Extract the [x, y] coordinate from the center of the cell holding the provided text.  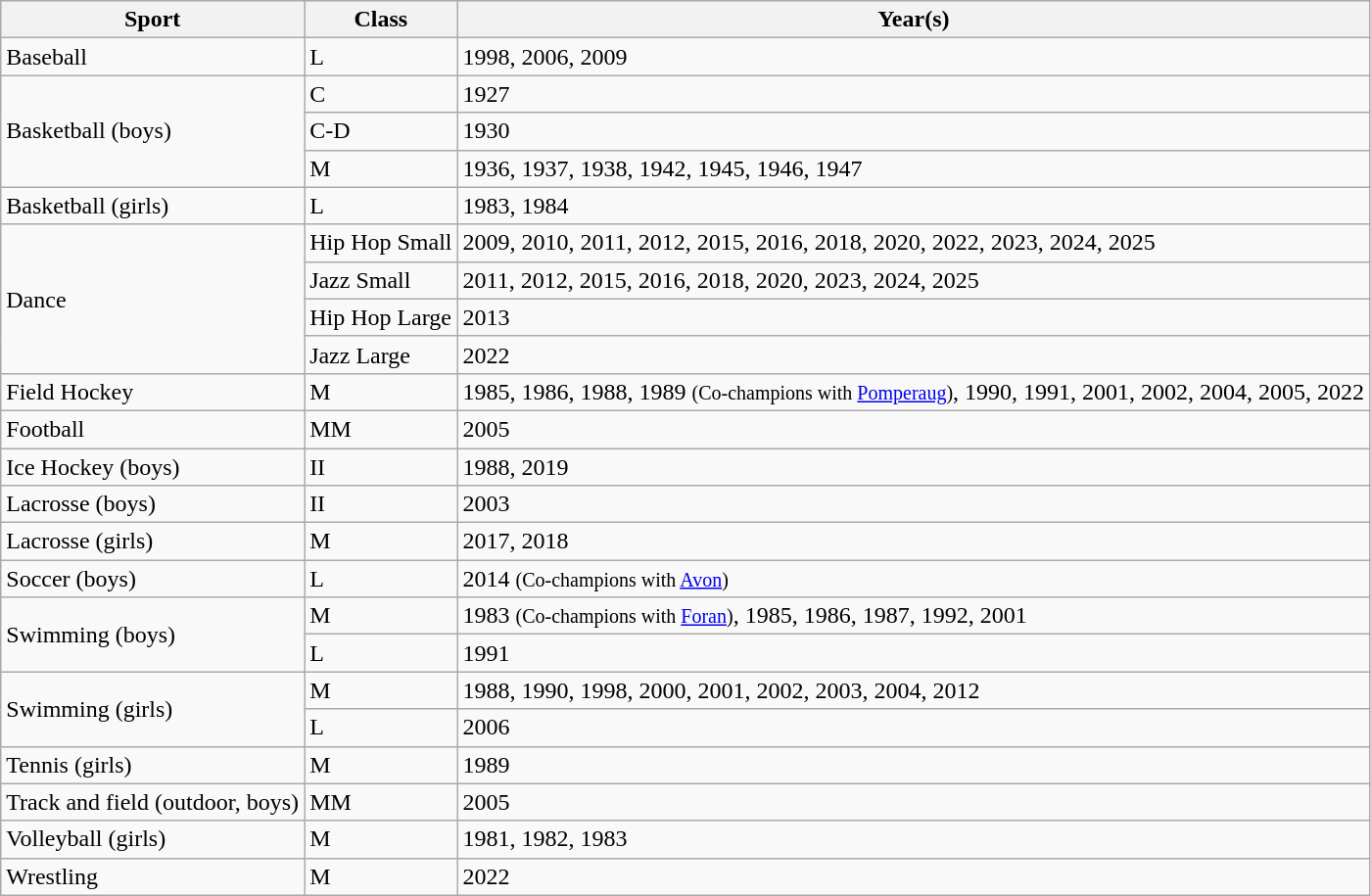
Lacrosse (boys) [153, 504]
2003 [914, 504]
C [381, 94]
1988, 2019 [914, 467]
1998, 2006, 2009 [914, 57]
2013 [914, 317]
Lacrosse (girls) [153, 542]
1981, 1982, 1983 [914, 839]
Swimming (boys) [153, 635]
Football [153, 429]
2006 [914, 728]
Sport [153, 20]
Soccer (boys) [153, 579]
Tennis (girls) [153, 765]
Volleyball (girls) [153, 839]
2009, 2010, 2011, 2012, 2015, 2016, 2018, 2020, 2022, 2023, 2024, 2025 [914, 243]
Hip Hop Small [381, 243]
2017, 2018 [914, 542]
Baseball [153, 57]
1983 (Co-champions with Foran), 1985, 1986, 1987, 1992, 2001 [914, 616]
1988, 1990, 1998, 2000, 2001, 2002, 2003, 2004, 2012 [914, 690]
2011, 2012, 2015, 2016, 2018, 2020, 2023, 2024, 2025 [914, 280]
1983, 1984 [914, 206]
Wrestling [153, 876]
1927 [914, 94]
Track and field (outdoor, boys) [153, 802]
1930 [914, 131]
1991 [914, 653]
2014 (Co-champions with Avon) [914, 579]
C-D [381, 131]
1936, 1937, 1938, 1942, 1945, 1946, 1947 [914, 168]
1985, 1986, 1988, 1989 (Co-champions with Pomperaug), 1990, 1991, 2001, 2002, 2004, 2005, 2022 [914, 392]
Ice Hockey (boys) [153, 467]
Swimming (girls) [153, 709]
Basketball (girls) [153, 206]
Class [381, 20]
Hip Hop Large [381, 317]
Year(s) [914, 20]
Jazz Small [381, 280]
Basketball (boys) [153, 131]
1989 [914, 765]
Field Hockey [153, 392]
Dance [153, 299]
Jazz Large [381, 354]
